Return [x, y] of the center of cell containing provided text 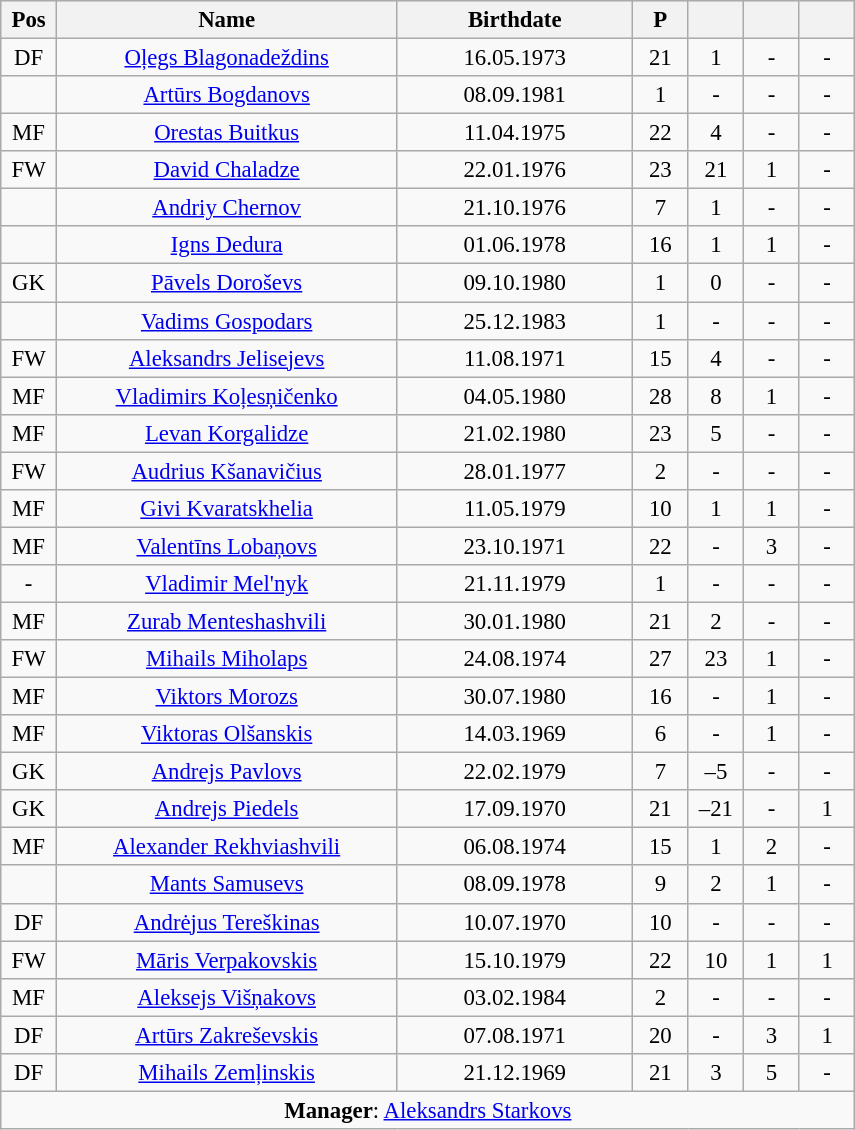
28.01.1977 [515, 471]
Mants Samusevs [226, 885]
Alexander Rekhviashvili [226, 847]
Levan Korgalidze [226, 433]
25.12.1983 [515, 321]
11.04.1975 [515, 133]
9 [661, 885]
28 [661, 396]
15.10.1979 [515, 960]
Vladimirs Koļesņičenko [226, 396]
0 [716, 283]
Artūrs Zakreševskis [226, 1035]
Givi Kvaratskhelia [226, 509]
–5 [716, 772]
Viktors Morozs [226, 697]
16.05.1973 [515, 58]
03.02.1984 [515, 997]
Aleksejs Višņakovs [226, 997]
10.07.1970 [515, 922]
8 [716, 396]
30.07.1980 [515, 697]
David Chaladze [226, 170]
Aleksandrs Jelisejevs [226, 358]
04.05.1980 [515, 396]
08.09.1981 [515, 95]
Vladimir Mel'nyk [226, 584]
21.10.1976 [515, 208]
01.06.1978 [515, 245]
21.02.1980 [515, 433]
Māris Verpakovskis [226, 960]
30.01.1980 [515, 621]
14.03.1969 [515, 734]
6 [661, 734]
22.02.1979 [515, 772]
Andrejs Piedels [226, 809]
11.08.1971 [515, 358]
Viktoras Olšanskis [226, 734]
24.08.1974 [515, 659]
Mihails Zemļinskis [226, 1073]
–21 [716, 809]
Name [226, 20]
21.12.1969 [515, 1073]
07.08.1971 [515, 1035]
23.10.1971 [515, 546]
Artūrs Bogdanovs [226, 95]
Zurab Menteshashvili [226, 621]
Andrėjus Tereškinas [226, 922]
27 [661, 659]
Andriy Chernov [226, 208]
Manager: Aleksandrs Starkovs [428, 1110]
17.09.1970 [515, 809]
P [661, 20]
08.09.1978 [515, 885]
06.08.1974 [515, 847]
20 [661, 1035]
Oļegs Blagonadeždins [226, 58]
Pāvels Doroševs [226, 283]
21.11.1979 [515, 584]
Vadims Gospodars [226, 321]
Valentīns Lobaņovs [226, 546]
Orestas Buitkus [226, 133]
11.05.1979 [515, 509]
Audrius Kšanavičius [226, 471]
Birthdate [515, 20]
09.10.1980 [515, 283]
Pos [29, 20]
22.01.1976 [515, 170]
Andrejs Pavlovs [226, 772]
Mihails Miholaps [226, 659]
Igns Dedura [226, 245]
